Locate the cell with the specified text and output its [x, y] center coordinate. 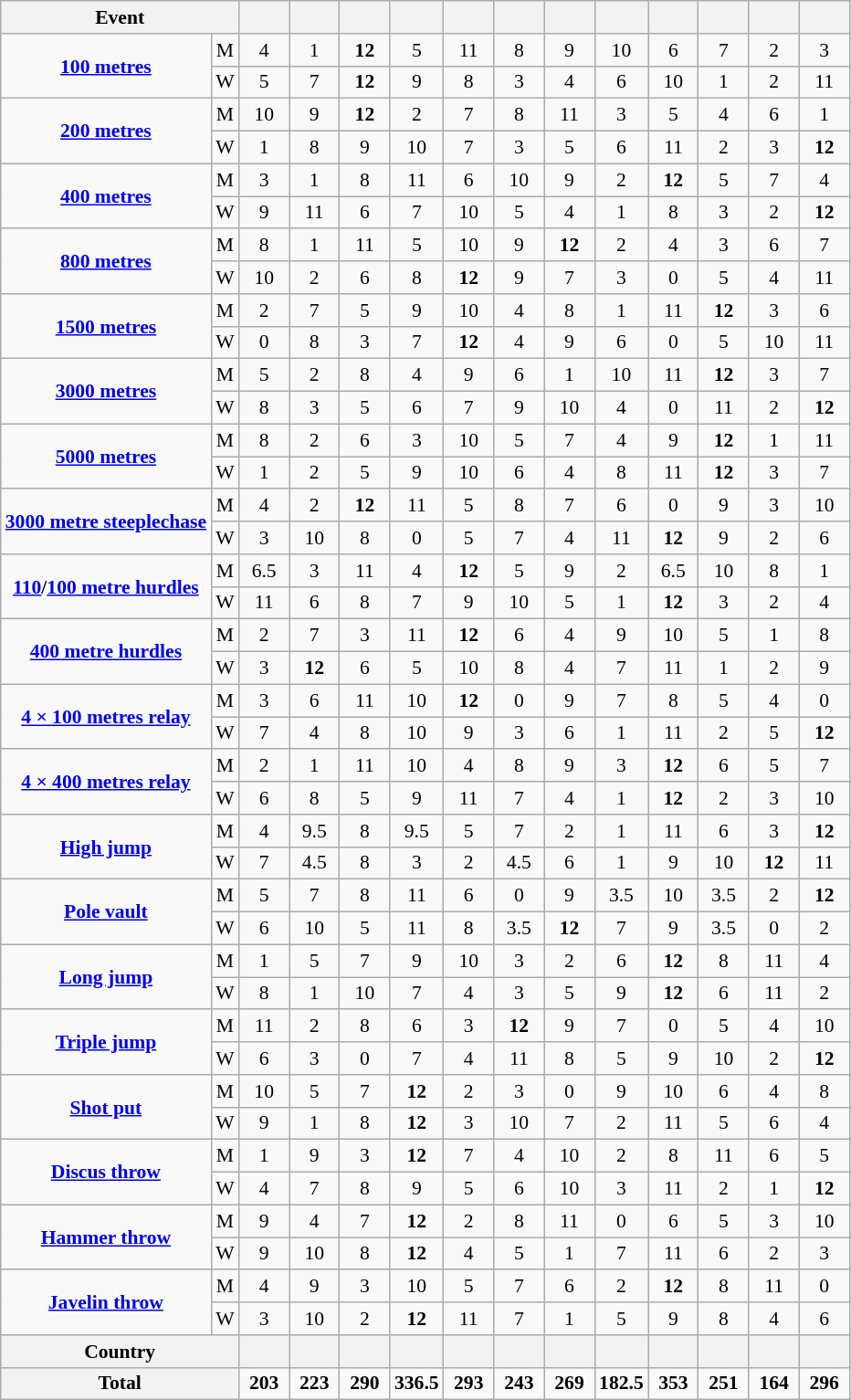
5000 metres [106, 457]
High jump [106, 847]
223 [314, 1384]
Shot put [106, 1107]
251 [723, 1384]
Discus throw [106, 1173]
336.5 [416, 1384]
4 × 400 metres relay [106, 782]
4 × 100 metres relay [106, 716]
296 [824, 1384]
Hammer throw [106, 1237]
203 [265, 1384]
Javelin throw [106, 1302]
400 metres [106, 195]
293 [469, 1384]
1500 metres [106, 327]
3000 metres [106, 391]
200 metres [106, 132]
Triple jump [106, 1043]
243 [519, 1384]
164 [774, 1384]
Event [121, 17]
Country [121, 1352]
353 [674, 1384]
800 metres [106, 261]
Total [121, 1384]
182.5 [621, 1384]
3000 metre steeplechase [106, 522]
Pole vault [106, 911]
400 metre hurdles [106, 652]
100 metres [106, 66]
Long jump [106, 977]
269 [570, 1384]
290 [365, 1384]
110/100 metre hurdles [106, 586]
